Capture the cell that displays the provided text and extract its [X, Y] central coordinate. 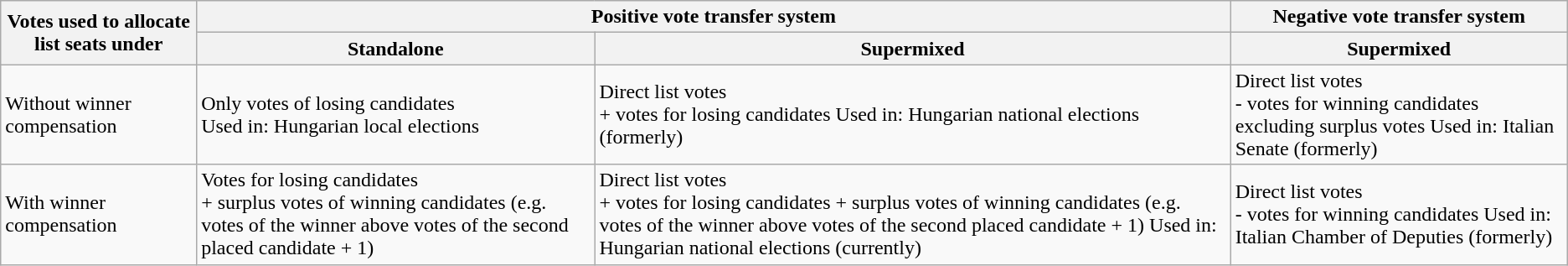
Negative vote transfer system [1399, 17]
Only votes of losing candidatesUsed in: Hungarian local elections [395, 114]
Direct list votes+ votes for losing candidates Used in: Hungarian national elections (formerly) [913, 114]
Votes used to allocate list seats under [99, 33]
With winner compensation [99, 215]
Direct list votes- votes for winning candidates Used in: Italian Chamber of Deputies (formerly) [1399, 215]
Votes for losing candidates+ surplus votes of winning candidates (e.g. votes of the winner above votes of the second placed candidate + 1) [395, 215]
Without winner compensation [99, 114]
Positive vote transfer system [714, 17]
Standalone [395, 49]
Direct list votes- votes for winning candidates excluding surplus votes Used in: Italian Senate (formerly) [1399, 114]
